Extract the (x, y) coordinate from the center of the cell holding the provided text.  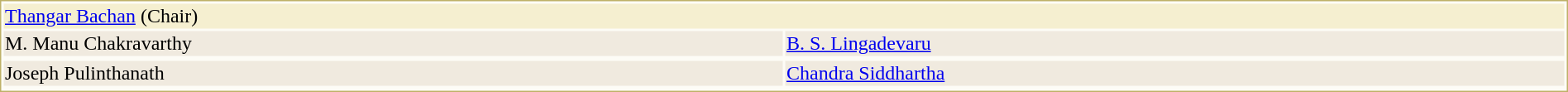
Chandra Siddhartha (1175, 74)
Thangar Bachan (Chair) (784, 16)
B. S. Lingadevaru (1175, 44)
Joseph Pulinthanath (393, 74)
M. Manu Chakravarthy (393, 44)
